Pinpoint the cell where the given text exists, returning its [X, Y] midpoint coordinate. 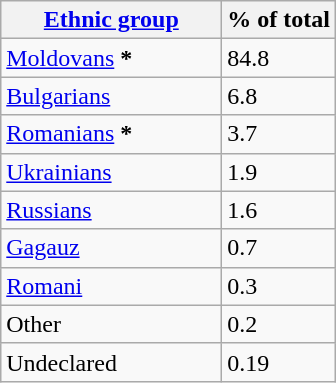
6.8 [279, 96]
0.19 [279, 362]
Ukrainians [112, 172]
Romani [112, 286]
84.8 [279, 58]
Undeclared [112, 362]
1.9 [279, 172]
Ethnic group [112, 20]
0.2 [279, 324]
Other [112, 324]
Romanians * [112, 134]
0.7 [279, 248]
Bulgarians [112, 96]
Russians [112, 210]
Gagauz [112, 248]
1.6 [279, 210]
% of total [279, 20]
3.7 [279, 134]
Moldovans * [112, 58]
0.3 [279, 286]
